Detect which cell encompasses the target text, then output its [x, y] center coordinate. 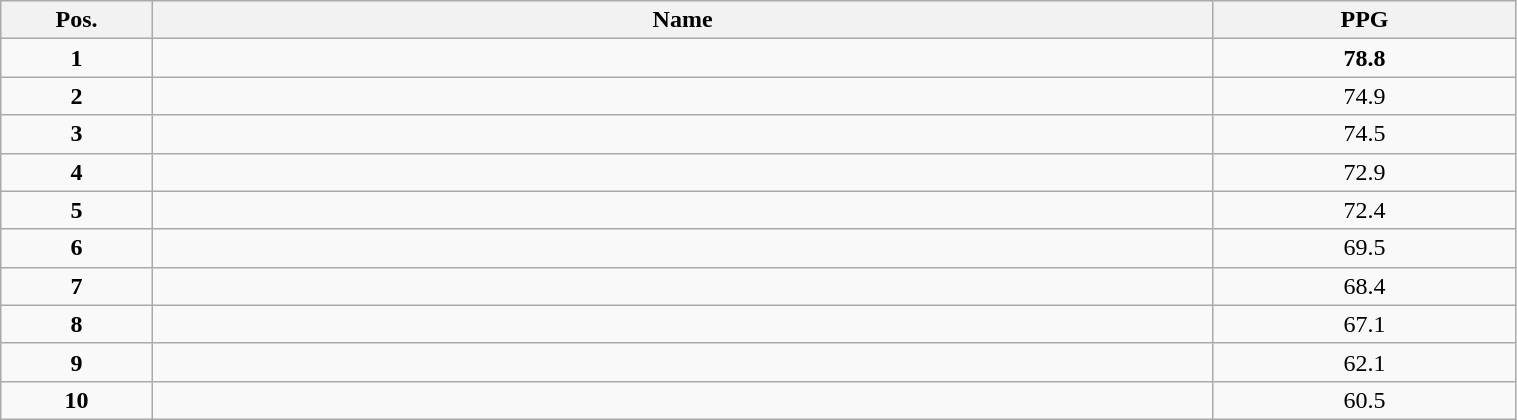
7 [77, 286]
PPG [1364, 20]
3 [77, 134]
6 [77, 248]
1 [77, 58]
Pos. [77, 20]
72.9 [1364, 172]
72.4 [1364, 210]
8 [77, 324]
67.1 [1364, 324]
74.5 [1364, 134]
Name [682, 20]
69.5 [1364, 248]
9 [77, 362]
4 [77, 172]
60.5 [1364, 400]
74.9 [1364, 96]
78.8 [1364, 58]
5 [77, 210]
2 [77, 96]
10 [77, 400]
62.1 [1364, 362]
68.4 [1364, 286]
